Identify which cell holds the provided text, then report its (X, Y) central coordinate. 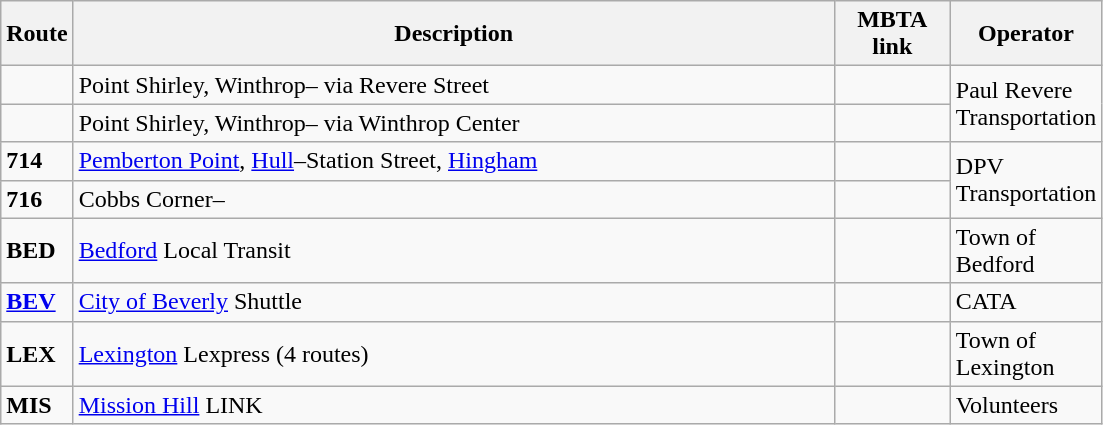
Town of Lexington (1026, 354)
Description (454, 34)
BED (37, 250)
Town of Bedford (1026, 250)
DPV Transportation (1026, 180)
MIS (37, 405)
716 (37, 199)
MBTA link (892, 34)
Route (37, 34)
Mission Hill LINK (454, 405)
Pemberton Point, Hull–Station Street, Hingham (454, 161)
BEV (37, 302)
CATA (1026, 302)
Lexington Lexpress (4 routes) (454, 354)
Bedford Local Transit (454, 250)
Operator (1026, 34)
City of Beverly Shuttle (454, 302)
Point Shirley, Winthrop– via Winthrop Center (454, 123)
Cobbs Corner– (454, 199)
714 (37, 161)
Volunteers (1026, 405)
Point Shirley, Winthrop– via Revere Street (454, 85)
LEX (37, 354)
Paul Revere Transportation (1026, 104)
